Output the [X, Y] coordinate of the center of the cell containing the given text.  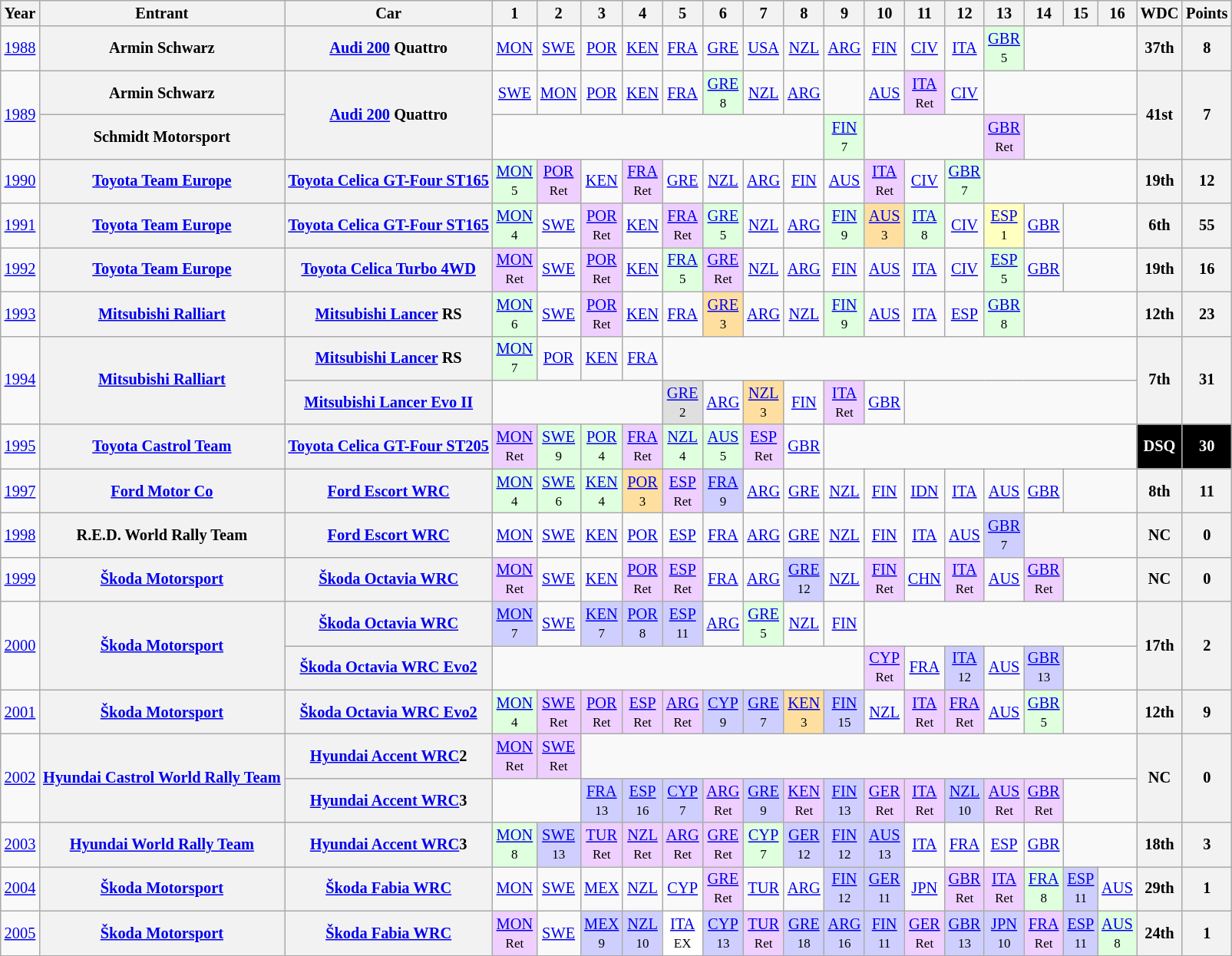
18th [1160, 845]
Mitsubishi Lancer Evo II [388, 402]
30 [1207, 447]
6th [1160, 226]
AUS13 [884, 845]
Toyota Celica GT-Four ST205 [388, 447]
Toyota Celica Turbo 4WD [388, 269]
POR3 [642, 491]
FRA8 [1044, 888]
CHN [924, 579]
GER11 [884, 888]
DSQ [1160, 447]
CYPRet [884, 668]
10 [884, 13]
ARG16 [844, 933]
ITAEX [683, 933]
GRE3 [723, 314]
KEN7 [602, 624]
2004 [20, 888]
2001 [20, 712]
1994 [20, 381]
2003 [20, 845]
Entrant [161, 13]
IDN [924, 491]
GER12 [804, 845]
GRE9 [763, 800]
Hyundai Castrol World Rally Team [161, 778]
1989 [20, 115]
2000 [20, 646]
SWE6 [559, 491]
31 [1207, 381]
Schmidt Motorsport [161, 137]
MON6 [514, 314]
FIN13 [844, 800]
1998 [20, 535]
Car [388, 13]
7th [1160, 381]
1997 [20, 491]
TUR [763, 888]
ESP5 [1004, 269]
MEX [602, 888]
15 [1081, 13]
MON8 [514, 845]
2005 [20, 933]
1993 [20, 314]
CYP9 [723, 712]
37th [1160, 48]
KEN4 [602, 491]
NZL4 [683, 447]
KEN3 [804, 712]
FIN7 [844, 137]
GRE7 [763, 712]
GRE12 [804, 579]
JPN10 [1004, 933]
FRA9 [723, 491]
ITA12 [965, 668]
1995 [20, 447]
17th [1160, 646]
1988 [20, 48]
Toyota Castrol Team [161, 447]
4 [642, 13]
GRE2 [683, 402]
Hyundai World Rally Team [161, 845]
55 [1207, 226]
ESP16 [642, 800]
MEX9 [602, 933]
CYP [683, 888]
KENRet [804, 800]
Hyundai Accent WRC2 [388, 756]
ESP1 [1004, 226]
R.E.D. World Rally Team [161, 535]
Points [1207, 13]
ITA8 [924, 226]
6 [723, 13]
Year [20, 13]
CYP13 [723, 933]
AUS5 [723, 447]
FINRet [884, 579]
SWE13 [559, 845]
14 [1044, 13]
GRE8 [723, 93]
AUS3 [884, 226]
2002 [20, 778]
FIN11 [884, 933]
41st [1160, 115]
1992 [20, 269]
AUSRet [1004, 800]
MON5 [514, 181]
5 [683, 13]
AUS8 [1117, 933]
8th [1160, 491]
SWE9 [559, 447]
FRA13 [602, 800]
USA [763, 48]
13 [1004, 13]
WDC [1160, 13]
23 [1207, 314]
NZL3 [763, 402]
Ford Motor Co [161, 491]
POR4 [602, 447]
FRA5 [683, 269]
1991 [20, 226]
FIN15 [844, 712]
1990 [20, 181]
POR8 [642, 624]
24th [1160, 933]
JPN [924, 888]
29th [1160, 888]
NZLRet [642, 845]
GRE18 [804, 933]
1999 [20, 579]
GBR8 [1004, 314]
